Return the (X, Y) coordinate for the center point of the cell that contains the specified text.  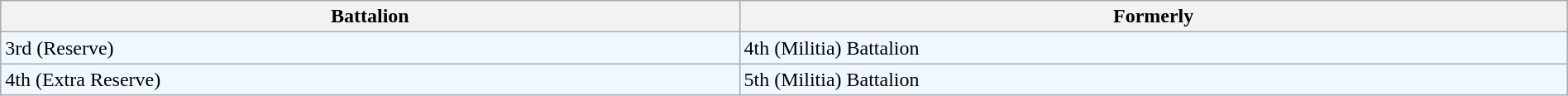
4th (Militia) Battalion (1153, 48)
4th (Extra Reserve) (370, 79)
5th (Militia) Battalion (1153, 79)
Formerly (1153, 17)
3rd (Reserve) (370, 48)
Battalion (370, 17)
